Detect which cell encompasses the target text, then output its (X, Y) center coordinate. 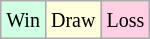
Win (24, 20)
Draw (72, 20)
Loss (126, 20)
